Output the (X, Y) coordinate of the center of the cell containing the given text.  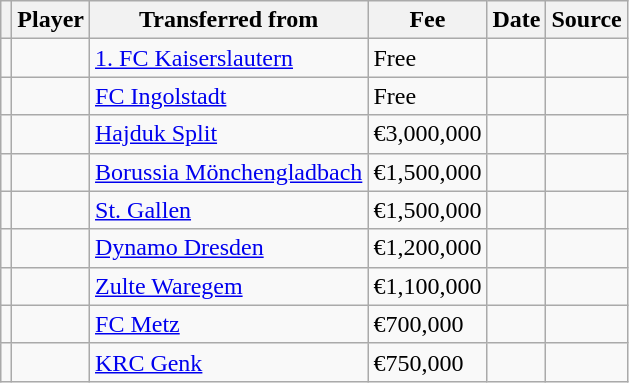
Hajduk Split (229, 134)
St. Gallen (229, 210)
Borussia Mönchengladbach (229, 172)
Fee (428, 20)
Transferred from (229, 20)
€3,000,000 (428, 134)
€750,000 (428, 362)
FC Ingolstadt (229, 96)
€700,000 (428, 324)
1. FC Kaiserslautern (229, 58)
Source (586, 20)
Player (51, 20)
Date (516, 20)
€1,100,000 (428, 286)
FC Metz (229, 324)
Zulte Waregem (229, 286)
Dynamo Dresden (229, 248)
KRC Genk (229, 362)
€1,200,000 (428, 248)
